Scan for the cell matching the given text and deliver its (X, Y) coordinate at center. 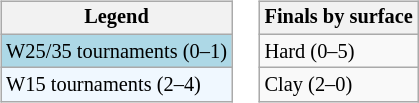
W25/35 tournaments (0–1) (116, 51)
Clay (2–0) (339, 85)
Legend (116, 18)
W15 tournaments (2–4) (116, 85)
Finals by surface (339, 18)
Hard (0–5) (339, 51)
